Pinpoint the cell where the given text exists, returning its [X, Y] midpoint coordinate. 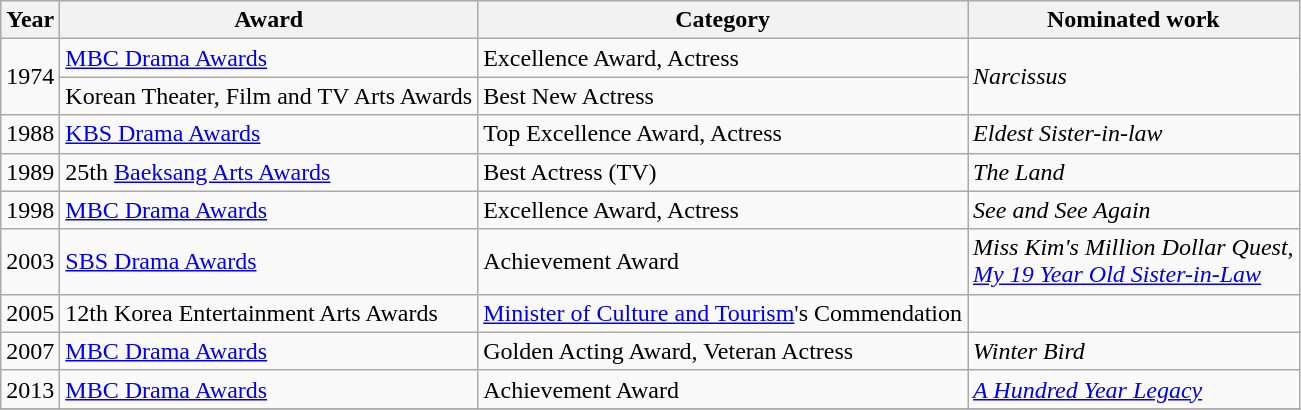
SBS Drama Awards [269, 262]
Miss Kim's Million Dollar Quest, My 19 Year Old Sister-in-Law [1134, 262]
Category [723, 20]
Narcissus [1134, 77]
Minister of Culture and Tourism's Commendation [723, 313]
KBS Drama Awards [269, 134]
A Hundred Year Legacy [1134, 389]
See and See Again [1134, 210]
Award [269, 20]
Best New Actress [723, 96]
25th Baeksang Arts Awards [269, 172]
Korean Theater, Film and TV Arts Awards [269, 96]
Winter Bird [1134, 351]
Golden Acting Award, Veteran Actress [723, 351]
Year [30, 20]
Nominated work [1134, 20]
The Land [1134, 172]
2007 [30, 351]
1988 [30, 134]
1989 [30, 172]
1974 [30, 77]
2003 [30, 262]
1998 [30, 210]
12th Korea Entertainment Arts Awards [269, 313]
2005 [30, 313]
Eldest Sister-in-law [1134, 134]
Top Excellence Award, Actress [723, 134]
2013 [30, 389]
Best Actress (TV) [723, 172]
